Extract the (X, Y) coordinate from the center of the cell holding the provided text.  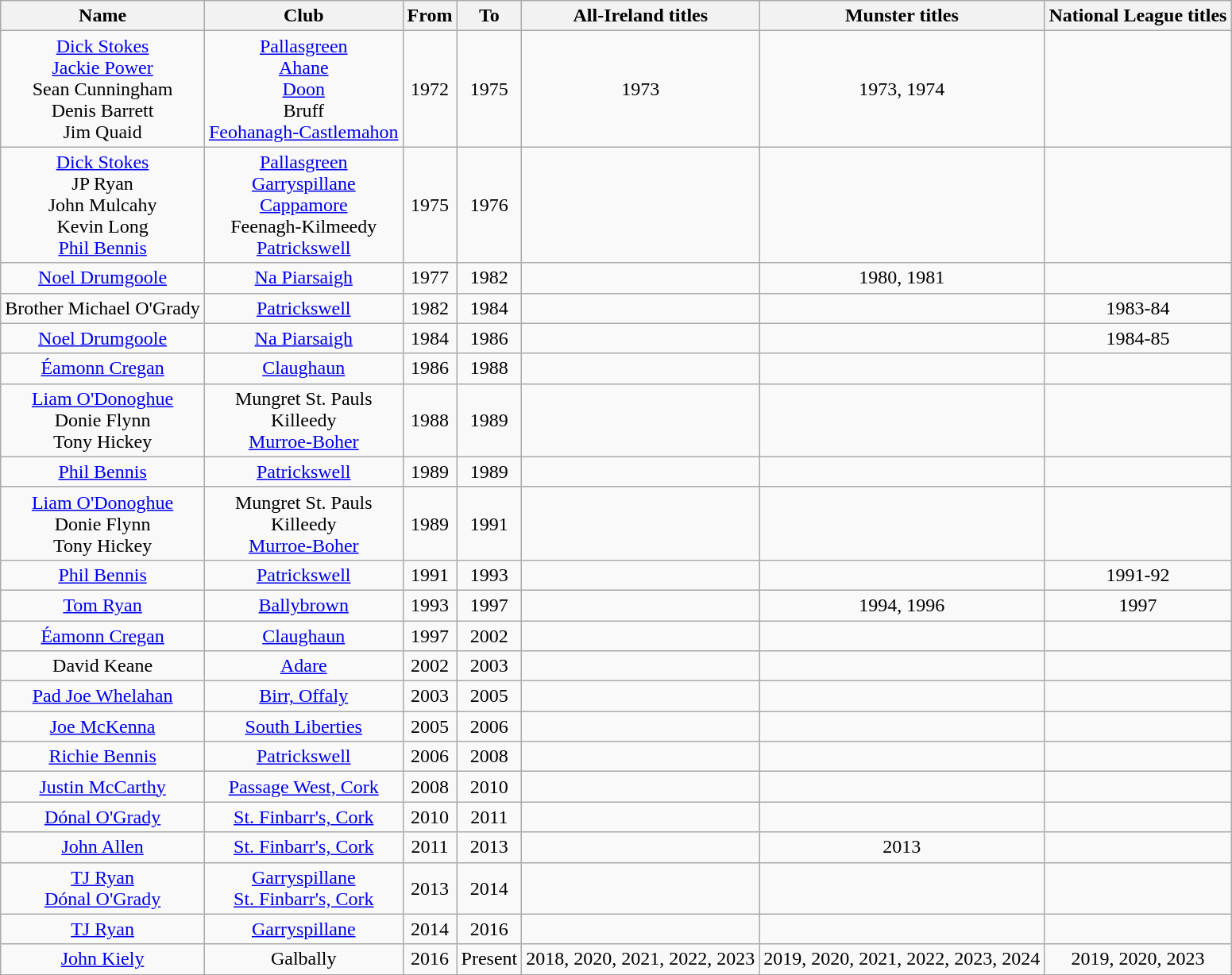
South Liberties (303, 726)
1976 (489, 205)
John Allen (103, 847)
All-Ireland titles (640, 16)
2019, 2020, 2023 (1137, 959)
Club (303, 16)
Tom Ryan (103, 605)
Munster titles (902, 16)
Brother Michael O'Grady (103, 308)
PallasgreenGarryspillaneCappamoreFeenagh-KilmeedyPatrickswell (303, 205)
From (430, 16)
Garryspillane (303, 929)
PallasgreenAhaneDoonBruffFeohanagh-Castlemahon (303, 89)
Adare (303, 666)
2018, 2020, 2021, 2022, 2023 (640, 959)
Ballybrown (303, 605)
Richie Bennis (103, 757)
Galbally (303, 959)
1991-92 (1137, 575)
Pad Joe Whelahan (103, 696)
GarryspillaneSt. Finbarr's, Cork (303, 888)
Justin McCarthy (103, 787)
Birr, Offaly (303, 696)
TJ Ryan (103, 929)
1972 (430, 89)
To (489, 16)
Dick StokesJP RyanJohn MulcahyKevin LongPhil Bennis (103, 205)
1984-85 (1137, 338)
Dick StokesJackie PowerSean CunninghamDenis BarrettJim Quaid (103, 89)
John Kiely (103, 959)
Joe McKenna (103, 726)
National League titles (1137, 16)
Present (489, 959)
TJ RyanDónal O'Grady (103, 888)
Passage West, Cork (303, 787)
1973, 1974 (902, 89)
Dónal O'Grady (103, 817)
2019, 2020, 2021, 2022, 2023, 2024 (902, 959)
1994, 1996 (902, 605)
1977 (430, 278)
Name (103, 16)
1980, 1981 (902, 278)
David Keane (103, 666)
1983-84 (1137, 308)
1973 (640, 89)
